Identify which cell holds the provided text, then report its [X, Y] central coordinate. 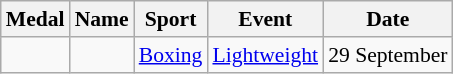
29 September [388, 55]
Date [388, 19]
Medal [36, 19]
Sport [171, 19]
Lightweight [265, 55]
Boxing [171, 55]
Event [265, 19]
Name [102, 19]
